Extract the (x, y) coordinate from the center of the cell holding the provided text.  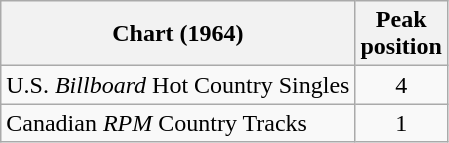
Peakposition (401, 34)
4 (401, 85)
Canadian RPM Country Tracks (178, 123)
U.S. Billboard Hot Country Singles (178, 85)
1 (401, 123)
Chart (1964) (178, 34)
